Find where the given text appears and provide that cell's center as [x, y] coordinate. 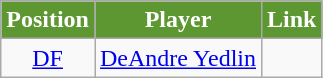
Player [178, 20]
DeAndre Yedlin [178, 58]
Link [292, 20]
DF [48, 58]
Position [48, 20]
